Scan for the cell matching the given text and deliver its (X, Y) coordinate at center. 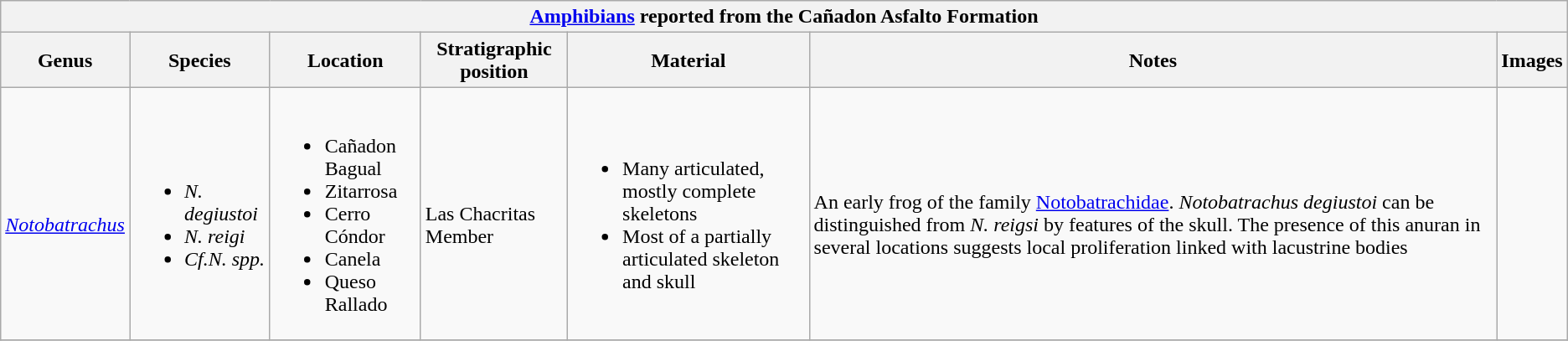
N. degiustoiN. reigiCf.N. spp. (199, 214)
Cañadon BagualZitarrosaCerro CóndorCanelaQueso Rallado (345, 214)
Images (1532, 60)
Many articulated, mostly complete skeletonsMost of a partially articulated skeleton and skull (689, 214)
Species (199, 60)
Location (345, 60)
Notobatrachus (65, 214)
Las Chacritas Member (494, 214)
Notes (1153, 60)
Stratigraphic position (494, 60)
Amphibians reported from the Cañadon Asfalto Formation (784, 17)
Material (689, 60)
Genus (65, 60)
